Identify which cell holds the provided text, then report its [x, y] central coordinate. 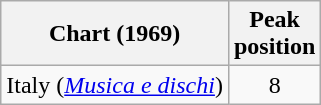
8 [274, 85]
Italy (Musica e dischi) [115, 85]
Peakposition [274, 34]
Chart (1969) [115, 34]
